Return the (x, y) coordinate for the center point of the cell that contains the specified text.  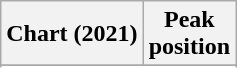
Peakposition (189, 34)
Chart (2021) (72, 34)
